Detect which cell encompasses the target text, then output its (X, Y) center coordinate. 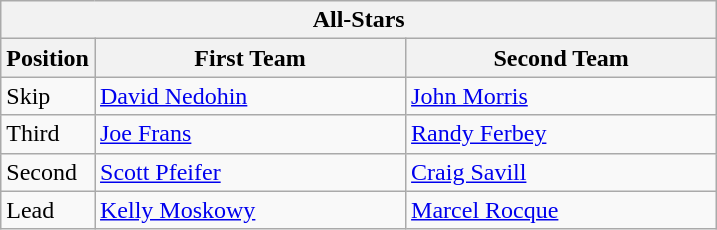
Lead (48, 210)
Third (48, 134)
Joe Frans (250, 134)
John Morris (562, 96)
All-Stars (359, 20)
Scott Pfeifer (250, 172)
Randy Ferbey (562, 134)
Position (48, 58)
Second (48, 172)
David Nedohin (250, 96)
Second Team (562, 58)
First Team (250, 58)
Kelly Moskowy (250, 210)
Marcel Rocque (562, 210)
Craig Savill (562, 172)
Skip (48, 96)
